Return (X, Y) of the center of cell containing provided text 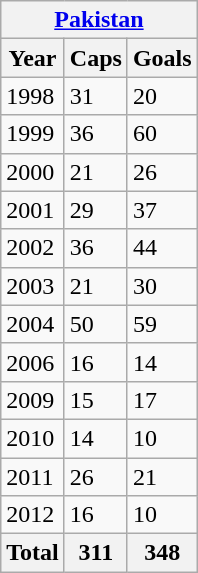
17 (162, 400)
2011 (33, 477)
2001 (33, 210)
2006 (33, 362)
Caps (96, 58)
311 (96, 553)
2012 (33, 515)
2002 (33, 248)
31 (96, 96)
Total (33, 553)
50 (96, 324)
60 (162, 134)
Pakistan (99, 20)
348 (162, 553)
2003 (33, 286)
Year (33, 58)
15 (96, 400)
59 (162, 324)
2009 (33, 400)
30 (162, 286)
1999 (33, 134)
20 (162, 96)
37 (162, 210)
Goals (162, 58)
29 (96, 210)
44 (162, 248)
2004 (33, 324)
2010 (33, 438)
2000 (33, 172)
1998 (33, 96)
